Scan for the cell matching the given text and deliver its (x, y) coordinate at center. 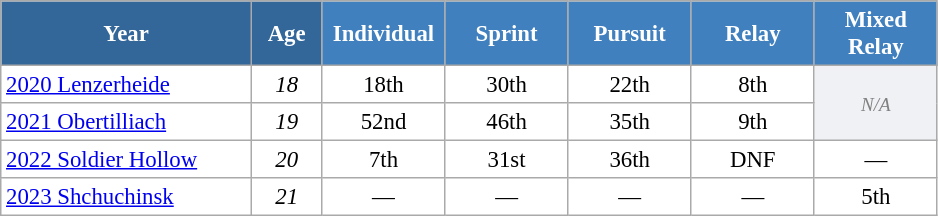
7th (384, 160)
18th (384, 85)
Sprint (506, 34)
5th (876, 197)
2023 Shchuchinsk (126, 197)
18 (286, 85)
2021 Obertilliach (126, 122)
Age (286, 34)
52nd (384, 122)
2020 Lenzerheide (126, 85)
Pursuit (630, 34)
Year (126, 34)
19 (286, 122)
Mixed Relay (876, 34)
30th (506, 85)
22th (630, 85)
2022 Soldier Hollow (126, 160)
9th (752, 122)
Individual (384, 34)
21 (286, 197)
31st (506, 160)
46th (506, 122)
8th (752, 85)
35th (630, 122)
N/A (876, 104)
36th (630, 160)
DNF (752, 160)
20 (286, 160)
Relay (752, 34)
